Return the [X, Y] coordinate for the center point of the cell that contains the specified text.  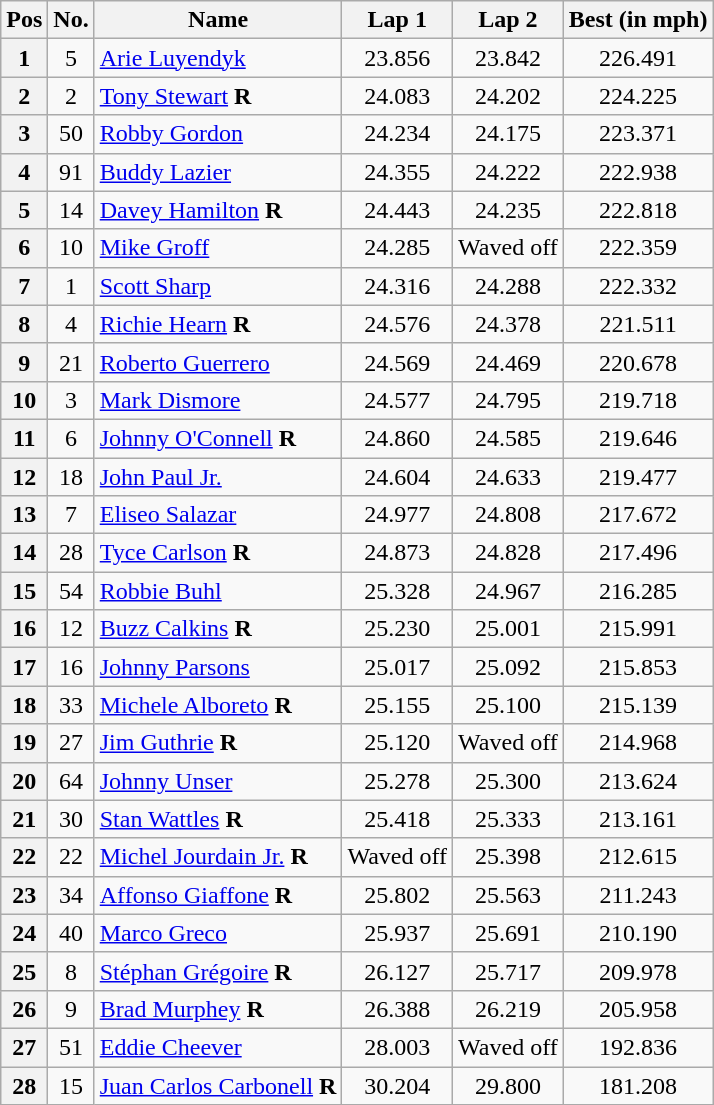
25.120 [398, 743]
Name [218, 20]
24.175 [508, 134]
25.563 [508, 895]
209.978 [638, 971]
34 [71, 895]
Pos [24, 20]
23.856 [398, 58]
215.991 [638, 629]
24.569 [398, 362]
33 [71, 705]
24.860 [398, 438]
11 [24, 438]
222.938 [638, 172]
Best (in mph) [638, 20]
Juan Carlos Carbonell R [218, 1085]
25.333 [508, 819]
24.222 [508, 172]
24.873 [398, 553]
24.795 [508, 400]
Eliseo Salazar [218, 515]
Buddy Lazier [218, 172]
20 [24, 781]
219.718 [638, 400]
91 [71, 172]
24.443 [398, 210]
217.672 [638, 515]
30 [71, 819]
25.717 [508, 971]
Robby Gordon [218, 134]
30.204 [398, 1085]
24.355 [398, 172]
222.359 [638, 248]
24.977 [398, 515]
24.808 [508, 515]
192.836 [638, 1047]
Mark Dismore [218, 400]
51 [71, 1047]
Johnny Unser [218, 781]
217.496 [638, 553]
212.615 [638, 857]
226.491 [638, 58]
25.017 [398, 667]
25.802 [398, 895]
Davey Hamilton R [218, 210]
Eddie Cheever [218, 1047]
Richie Hearn R [218, 324]
25.300 [508, 781]
19 [24, 743]
24.576 [398, 324]
24.235 [508, 210]
Scott Sharp [218, 286]
24.378 [508, 324]
25.001 [508, 629]
Brad Murphey R [218, 1009]
213.624 [638, 781]
Jim Guthrie R [218, 743]
26 [24, 1009]
210.190 [638, 933]
64 [71, 781]
215.139 [638, 705]
25.937 [398, 933]
Stan Wattles R [218, 819]
Roberto Guerrero [218, 362]
54 [71, 591]
28.003 [398, 1047]
216.285 [638, 591]
220.678 [638, 362]
Johnny O'Connell R [218, 438]
219.646 [638, 438]
17 [24, 667]
Marco Greco [218, 933]
24.202 [508, 96]
214.968 [638, 743]
Michel Jourdain Jr. R [218, 857]
Lap 1 [398, 20]
40 [71, 933]
25.092 [508, 667]
24 [24, 933]
26.219 [508, 1009]
23.842 [508, 58]
223.371 [638, 134]
25.100 [508, 705]
205.958 [638, 1009]
Buzz Calkins R [218, 629]
Tony Stewart R [218, 96]
222.818 [638, 210]
24.316 [398, 286]
221.511 [638, 324]
26.127 [398, 971]
215.853 [638, 667]
26.388 [398, 1009]
25.230 [398, 629]
25.278 [398, 781]
Affonso Giaffone R [218, 895]
211.243 [638, 895]
13 [24, 515]
John Paul Jr. [218, 477]
213.161 [638, 819]
25.418 [398, 819]
25.691 [508, 933]
25.398 [508, 857]
24.585 [508, 438]
24.828 [508, 553]
23 [24, 895]
222.332 [638, 286]
Johnny Parsons [218, 667]
24.469 [508, 362]
Mike Groff [218, 248]
50 [71, 134]
219.477 [638, 477]
25.328 [398, 591]
25.155 [398, 705]
24.604 [398, 477]
224.225 [638, 96]
24.577 [398, 400]
Arie Luyendyk [218, 58]
No. [71, 20]
24.633 [508, 477]
Tyce Carlson R [218, 553]
24.967 [508, 591]
24.285 [398, 248]
24.083 [398, 96]
Robbie Buhl [218, 591]
24.234 [398, 134]
29.800 [508, 1085]
24.288 [508, 286]
25 [24, 971]
Michele Alboreto R [218, 705]
Stéphan Grégoire R [218, 971]
181.208 [638, 1085]
Lap 2 [508, 20]
